Return [x, y] of the center of cell containing provided text 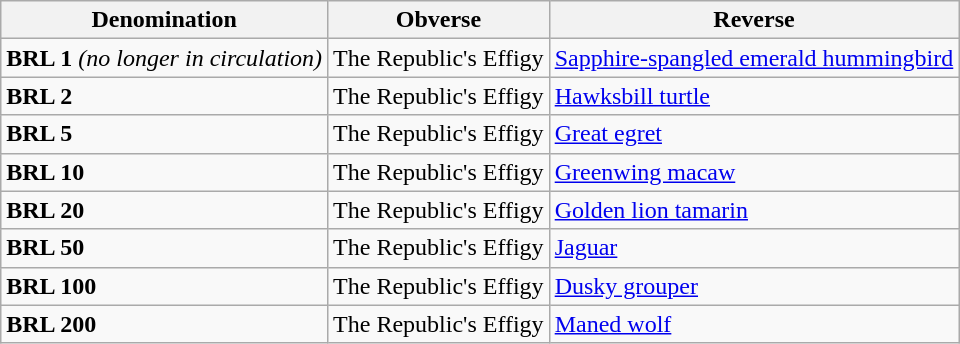
Hawksbill turtle [754, 96]
BRL 200 [164, 324]
Reverse [754, 20]
BRL 10 [164, 172]
BRL 2 [164, 96]
Maned wolf [754, 324]
Sapphire-spangled emerald hummingbird [754, 58]
BRL 100 [164, 286]
BRL 20 [164, 210]
Jaguar [754, 248]
Great egret [754, 134]
Obverse [439, 20]
BRL 1 (no longer in circulation) [164, 58]
Denomination [164, 20]
BRL 5 [164, 134]
Dusky grouper [754, 286]
Golden lion tamarin [754, 210]
Greenwing macaw [754, 172]
BRL 50 [164, 248]
